Locate the cell with the specified text and output its [x, y] center coordinate. 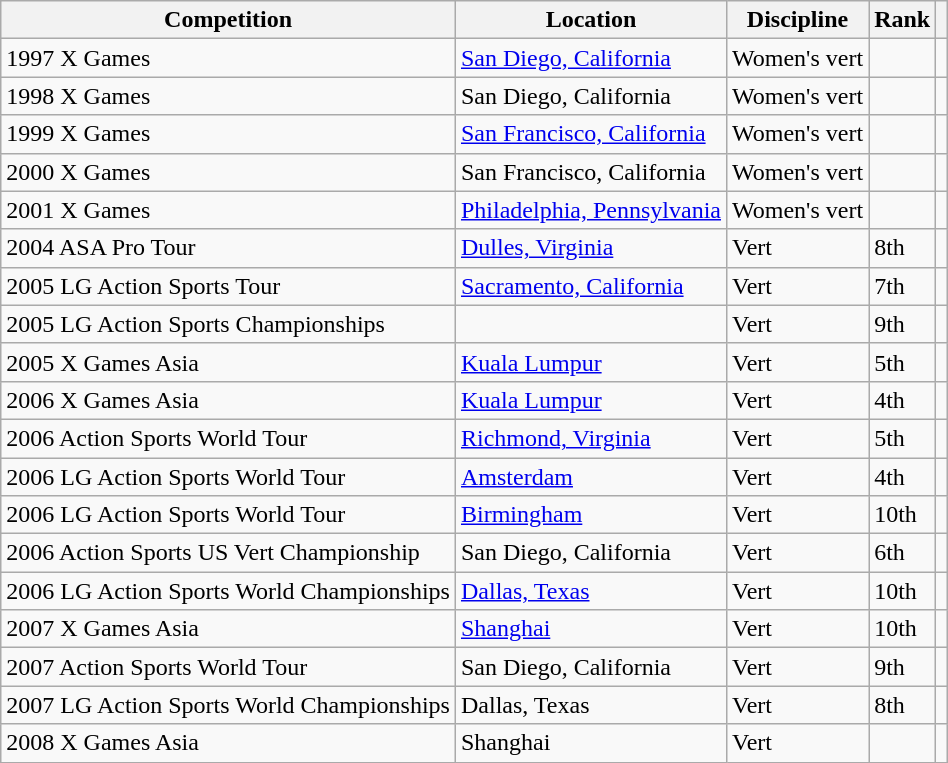
Philadelphia, Pennsylvania [590, 210]
Birmingham [590, 515]
Discipline [797, 20]
2005 X Games Asia [228, 362]
7th [902, 286]
1997 X Games [228, 58]
2007 Action Sports World Tour [228, 667]
2007 LG Action Sports World Championships [228, 705]
2006 Action Sports US Vert Championship [228, 553]
1999 X Games [228, 134]
Location [590, 20]
Richmond, Virginia [590, 438]
Dulles, Virginia [590, 248]
2006 X Games Asia [228, 400]
2005 LG Action Sports Championships [228, 324]
2006 LG Action Sports World Championships [228, 591]
Competition [228, 20]
2005 LG Action Sports Tour [228, 286]
Sacramento, California [590, 286]
2007 X Games Asia [228, 629]
Rank [902, 20]
2001 X Games [228, 210]
2008 X Games Asia [228, 743]
1998 X Games [228, 96]
6th [902, 553]
2004 ASA Pro Tour [228, 248]
2000 X Games [228, 172]
Amsterdam [590, 477]
2006 Action Sports World Tour [228, 438]
